Scan for the cell matching the given text and deliver its (x, y) coordinate at center. 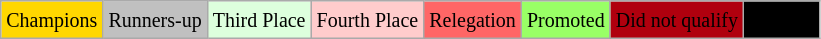
Fourth Place (368, 20)
Did not qualify (676, 20)
Third Place (259, 20)
Relegation (473, 20)
Promoted (566, 20)
Champions (52, 20)
Runners-up (155, 20)
not held (781, 20)
